Return the (x, y) coordinate for the center point of the cell that contains the specified text.  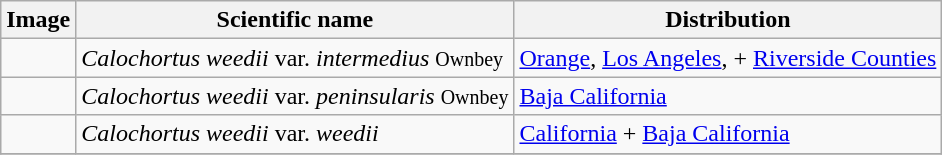
Scientific name (295, 20)
Calochortus weedii var. intermedius Ownbey (295, 58)
California + Baja California (728, 134)
Orange, Los Angeles, + Riverside Counties (728, 58)
Calochortus weedii var. weedii (295, 134)
Baja California (728, 96)
Image (38, 20)
Distribution (728, 20)
Calochortus weedii var. peninsularis Ownbey (295, 96)
